Output the [x, y] coordinate of the center of the cell containing the given text.  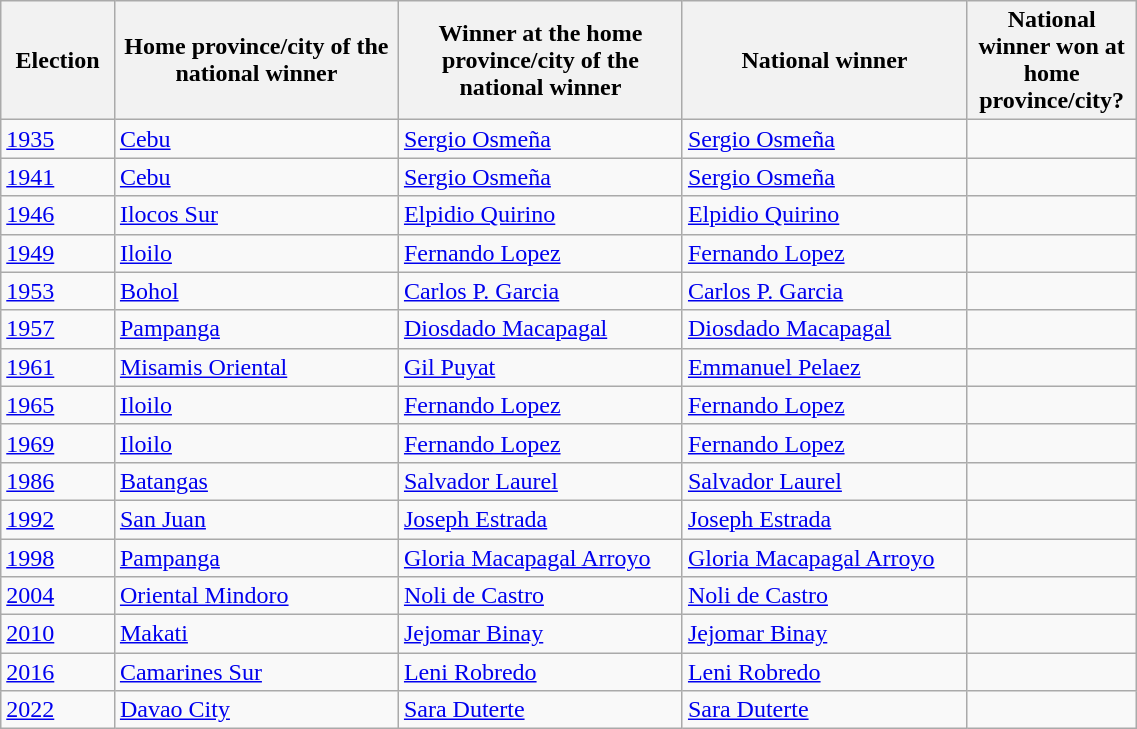
1949 [58, 253]
1998 [58, 557]
Oriental Mindoro [256, 596]
Emmanuel Pelaez [824, 367]
National winner won at home province/city? [1051, 60]
1953 [58, 291]
1961 [58, 367]
Home province/city of the national winner [256, 60]
1965 [58, 405]
2016 [58, 672]
Ilocos Sur [256, 215]
Batangas [256, 481]
Camarines Sur [256, 672]
1941 [58, 177]
1935 [58, 139]
1957 [58, 329]
1986 [58, 481]
2022 [58, 710]
Winner at the home province/city of the national winner [540, 60]
Election [58, 60]
Gil Puyat [540, 367]
Misamis Oriental [256, 367]
1946 [58, 215]
National winner [824, 60]
Bohol [256, 291]
Makati [256, 634]
2010 [58, 634]
Davao City [256, 710]
1992 [58, 519]
2004 [58, 596]
1969 [58, 443]
San Juan [256, 519]
